Pinpoint the cell where the given text exists, returning its (x, y) midpoint coordinate. 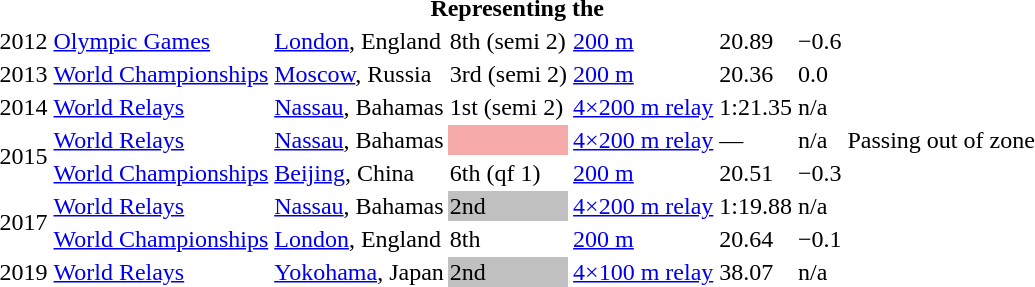
−0.6 (820, 41)
4×100 m relay (644, 272)
1:21.35 (756, 107)
−0.3 (820, 173)
1st (semi 2) (508, 107)
— (756, 140)
Moscow, Russia (360, 74)
0.0 (820, 74)
8th (508, 239)
20.89 (756, 41)
20.64 (756, 239)
−0.1 (820, 239)
3rd (semi 2) (508, 74)
8th (semi 2) (508, 41)
20.51 (756, 173)
Beijing, China (360, 173)
1:19.88 (756, 206)
20.36 (756, 74)
38.07 (756, 272)
Yokohama, Japan (360, 272)
6th (qf 1) (508, 173)
Olympic Games (161, 41)
